Return the (x, y) coordinate for the center point of the cell that contains the specified text.  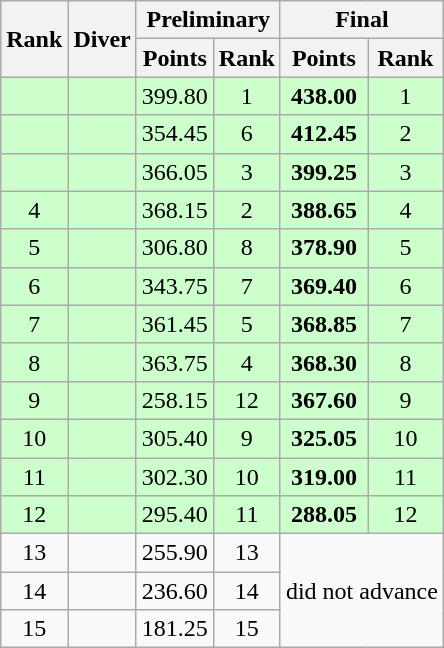
388.65 (324, 210)
438.00 (324, 96)
368.15 (174, 210)
399.25 (324, 172)
354.45 (174, 134)
258.15 (174, 400)
288.05 (324, 515)
399.80 (174, 96)
306.80 (174, 248)
181.25 (174, 629)
295.40 (174, 515)
Final (362, 20)
361.45 (174, 324)
302.30 (174, 477)
Diver (102, 39)
412.45 (324, 134)
366.05 (174, 172)
368.30 (324, 362)
378.90 (324, 248)
Preliminary (208, 20)
255.90 (174, 553)
319.00 (324, 477)
325.05 (324, 438)
did not advance (362, 591)
369.40 (324, 286)
363.75 (174, 362)
343.75 (174, 286)
236.60 (174, 591)
368.85 (324, 324)
367.60 (324, 400)
305.40 (174, 438)
